Search for the cell housing the specified text and yield its (X, Y) center coordinate. 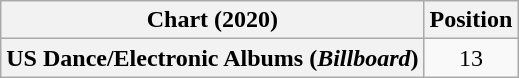
US Dance/Electronic Albums (Billboard) (212, 58)
Chart (2020) (212, 20)
Position (471, 20)
13 (471, 58)
